Identify which cell holds the provided text, then report its [X, Y] central coordinate. 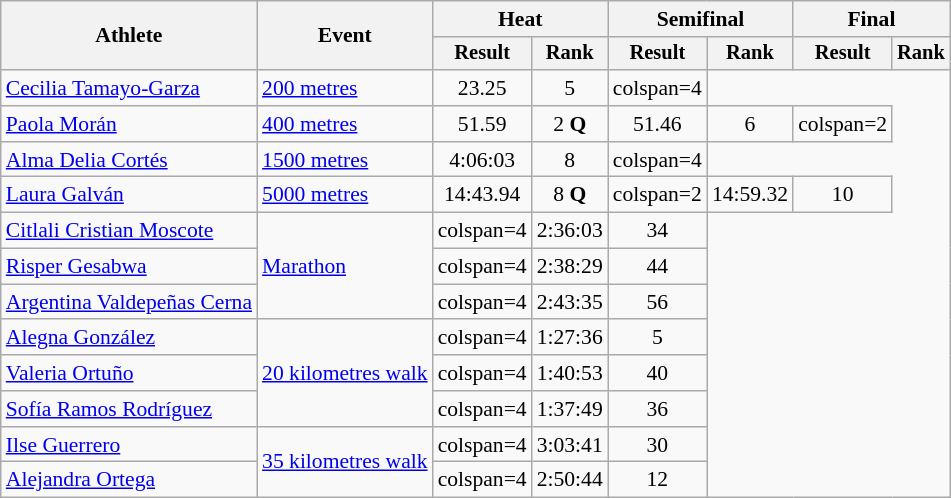
Ilse Guerrero [129, 445]
Alejandra Ortega [129, 480]
56 [658, 302]
200 metres [345, 88]
Risper Gesabwa [129, 267]
44 [658, 267]
Final [872, 19]
2:38:29 [570, 267]
Laura Galván [129, 195]
10 [842, 195]
1500 metres [345, 160]
Citlali Cristian Moscote [129, 231]
51.59 [482, 124]
Marathon [345, 266]
20 kilometres walk [345, 374]
23.25 [482, 88]
1:27:36 [570, 338]
4:06:03 [482, 160]
Heat [520, 19]
34 [658, 231]
8 [570, 160]
51.46 [658, 124]
2:36:03 [570, 231]
40 [658, 373]
Alegna González [129, 338]
Argentina Valdepeñas Cerna [129, 302]
36 [658, 409]
1:37:49 [570, 409]
Event [345, 36]
1:40:53 [570, 373]
Paola Morán [129, 124]
6 [750, 124]
8 Q [570, 195]
12 [658, 480]
2:50:44 [570, 480]
30 [658, 445]
35 kilometres walk [345, 462]
Alma Delia Cortés [129, 160]
Sofía Ramos Rodríguez [129, 409]
Athlete [129, 36]
2:43:35 [570, 302]
Cecilia Tamayo-Garza [129, 88]
14:43.94 [482, 195]
Semifinal [700, 19]
400 metres [345, 124]
2 Q [570, 124]
5000 metres [345, 195]
Valeria Ortuño [129, 373]
14:59.32 [750, 195]
3:03:41 [570, 445]
